Locate the cell with the specified text and output its (X, Y) center coordinate. 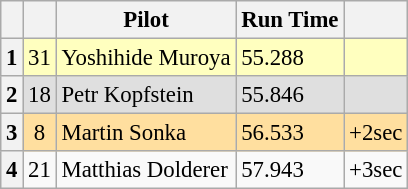
+2sec (376, 133)
56.533 (290, 133)
55.288 (290, 58)
1 (12, 58)
Martin Sonka (146, 133)
2 (12, 95)
31 (40, 58)
Yoshihide Muroya (146, 58)
Matthias Dolderer (146, 170)
Petr Kopfstein (146, 95)
55.846 (290, 95)
4 (12, 170)
Run Time (290, 20)
3 (12, 133)
8 (40, 133)
18 (40, 95)
Pilot (146, 20)
57.943 (290, 170)
21 (40, 170)
+3sec (376, 170)
